Identify which cell holds the provided text, then report its (x, y) central coordinate. 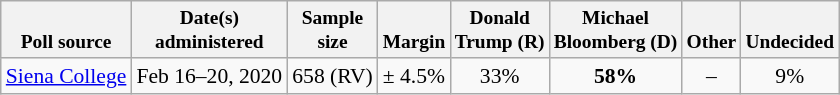
Undecided (790, 30)
Siena College (66, 76)
33% (500, 76)
Poll source (66, 30)
Margin (414, 30)
– (712, 76)
58% (616, 76)
± 4.5% (414, 76)
Samplesize (332, 30)
Date(s)administered (209, 30)
Feb 16–20, 2020 (209, 76)
Other (712, 30)
658 (RV) (332, 76)
MichaelBloomberg (D) (616, 30)
9% (790, 76)
DonaldTrump (R) (500, 30)
